Scan for the cell matching the given text and deliver its [X, Y] coordinate at center. 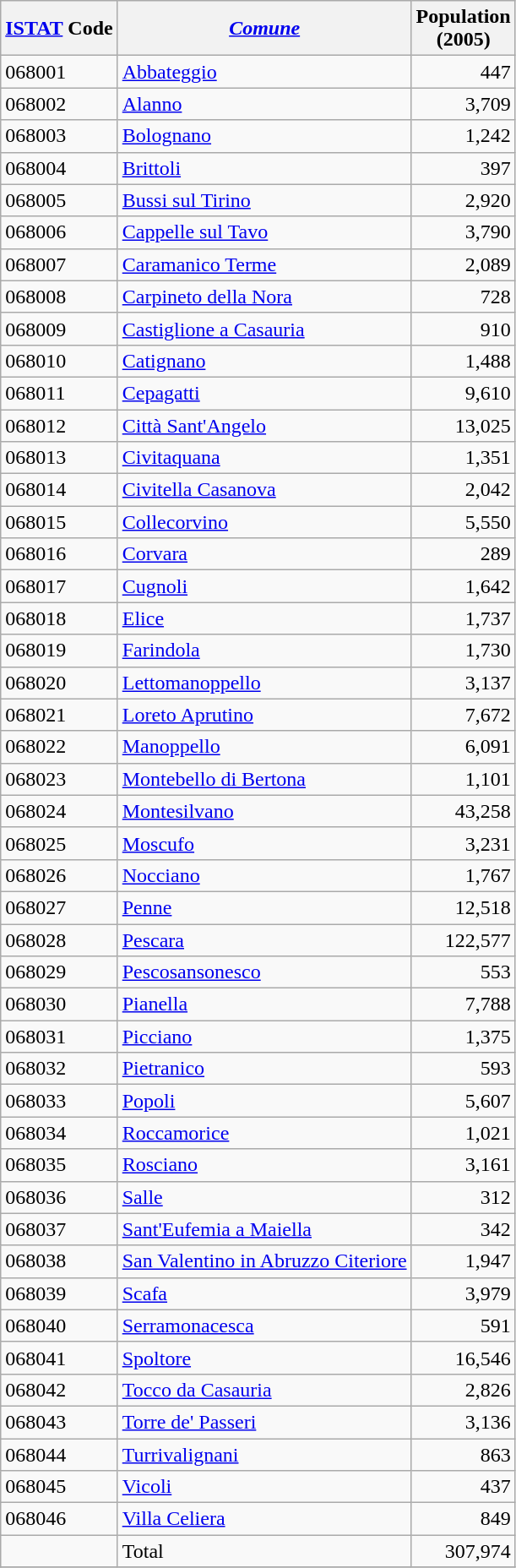
068023 [59, 779]
068038 [59, 1261]
068020 [59, 683]
068039 [59, 1293]
068046 [59, 1519]
910 [463, 329]
3,231 [463, 843]
1,730 [463, 651]
068028 [59, 940]
068021 [59, 715]
068011 [59, 393]
16,546 [463, 1358]
068029 [59, 972]
068035 [59, 1165]
068001 [59, 72]
068037 [59, 1229]
1,488 [463, 361]
068006 [59, 232]
Tocco da Casauria [264, 1390]
Montesilvano [264, 811]
068033 [59, 1101]
447 [463, 72]
068022 [59, 747]
068030 [59, 1004]
Scafa [264, 1293]
Spoltore [264, 1358]
068034 [59, 1133]
068044 [59, 1454]
068014 [59, 490]
Population (2005) [463, 29]
Bolognano [264, 136]
068004 [59, 168]
Comune [264, 29]
Montebello di Bertona [264, 779]
12,518 [463, 907]
728 [463, 297]
Lettomanoppello [264, 683]
553 [463, 972]
342 [463, 1229]
Carpineto della Nora [264, 297]
068043 [59, 1422]
068027 [59, 907]
Salle [264, 1197]
068013 [59, 458]
437 [463, 1487]
068018 [59, 618]
068025 [59, 843]
068010 [59, 361]
Abbateggio [264, 72]
ISTAT Code [59, 29]
Loreto Aprutino [264, 715]
3,161 [463, 1165]
Brittoli [264, 168]
Farindola [264, 651]
068032 [59, 1069]
1,947 [463, 1261]
Caramanico Terme [264, 264]
863 [463, 1454]
3,136 [463, 1422]
068041 [59, 1358]
Corvara [264, 554]
2,826 [463, 1390]
1,375 [463, 1037]
Manoppello [264, 747]
Villa Celiera [264, 1519]
Rosciano [264, 1165]
1,737 [463, 618]
3,790 [463, 232]
068040 [59, 1326]
2,920 [463, 200]
Sant'Eufemia a Maiella [264, 1229]
3,709 [463, 104]
068008 [59, 297]
1,642 [463, 586]
1,101 [463, 779]
Città Sant'Angelo [264, 425]
5,607 [463, 1101]
Elice [264, 618]
Collecorvino [264, 522]
122,577 [463, 940]
068012 [59, 425]
Cepagatti [264, 393]
849 [463, 1519]
593 [463, 1069]
Civitaquana [264, 458]
068036 [59, 1197]
Serramonacesca [264, 1326]
068026 [59, 875]
Turrivalignani [264, 1454]
Roccamorice [264, 1133]
068019 [59, 651]
068016 [59, 554]
068002 [59, 104]
068009 [59, 329]
Alanno [264, 104]
Cappelle sul Tavo [264, 232]
Torre de' Passeri [264, 1422]
1,242 [463, 136]
307,974 [463, 1551]
Catignano [264, 361]
1,021 [463, 1133]
1,767 [463, 875]
068045 [59, 1487]
Vicoli [264, 1487]
Pescosansonesco [264, 972]
068042 [59, 1390]
1,351 [463, 458]
7,672 [463, 715]
Moscufo [264, 843]
Civitella Casanova [264, 490]
Cugnoli [264, 586]
068015 [59, 522]
Pianella [264, 1004]
Castiglione a Casauria [264, 329]
9,610 [463, 393]
Nocciano [264, 875]
2,089 [463, 264]
068003 [59, 136]
Pietranico [264, 1069]
591 [463, 1326]
Penne [264, 907]
Picciano [264, 1037]
068024 [59, 811]
Bussi sul Tirino [264, 200]
3,979 [463, 1293]
Total [264, 1551]
6,091 [463, 747]
3,137 [463, 683]
068031 [59, 1037]
5,550 [463, 522]
068007 [59, 264]
068005 [59, 200]
068017 [59, 586]
13,025 [463, 425]
289 [463, 554]
San Valentino in Abruzzo Citeriore [264, 1261]
312 [463, 1197]
397 [463, 168]
7,788 [463, 1004]
Pescara [264, 940]
43,258 [463, 811]
Popoli [264, 1101]
2,042 [463, 490]
